Output the (X, Y) coordinate of the center of the cell containing the given text.  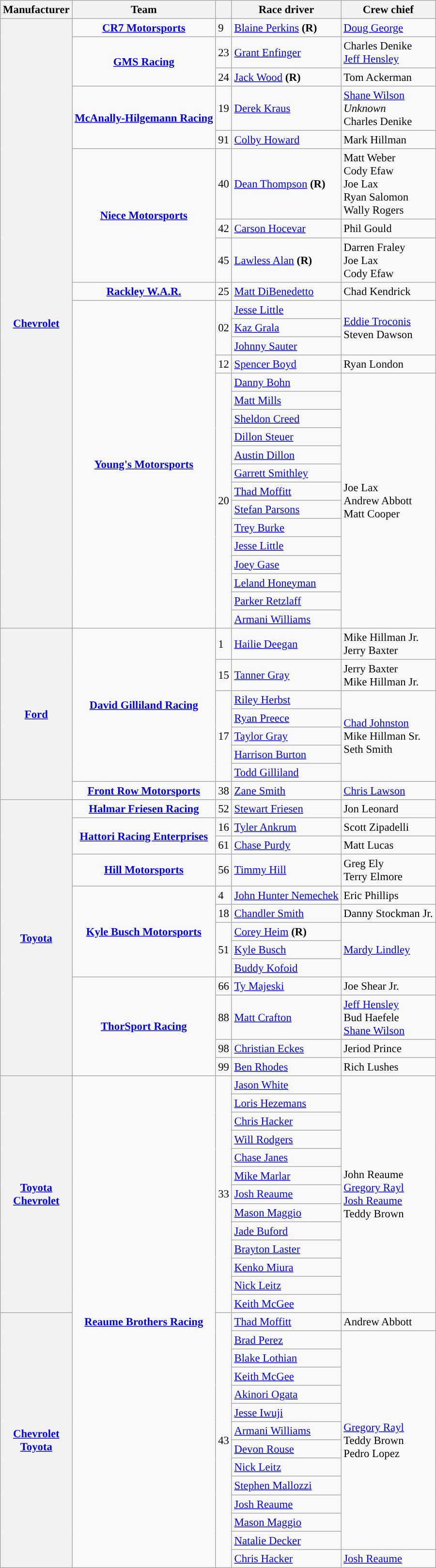
Kaz Grala (286, 327)
Jerry Baxter Mike Hillman Jr. (389, 675)
Chevrolet (36, 324)
Ryan Preece (286, 718)
Manufacturer (36, 10)
Chad Johnston Mike Hillman Sr. Seth Smith (389, 736)
Riley Herbst (286, 700)
18 (224, 913)
Brayton Laster (286, 1249)
David Gilliland Racing (144, 705)
Race driver (286, 10)
Ford (36, 714)
56 (224, 870)
Natalie Decker (286, 1540)
42 (224, 229)
Matt Mills (286, 401)
Ryan London (389, 364)
20 (224, 500)
Reaume Brothers Racing (144, 1321)
Kyle Busch Motorsports (144, 931)
Parker Retzlaff (286, 601)
Johnny Sauter (286, 346)
Matt Crafton (286, 1017)
Eric Phillips (389, 895)
16 (224, 827)
CR7 Motorsports (144, 28)
91 (224, 140)
Jason White (286, 1085)
Mardy Lindley (389, 949)
Christian Eckes (286, 1049)
19 (224, 109)
Corey Heim (R) (286, 931)
Chandler Smith (286, 913)
Timmy Hill (286, 870)
33 (224, 1195)
Front Row Motorsports (144, 791)
Gregory Rayl Teddy Brown Pedro Lopez (389, 1440)
Greg Ely Terry Elmore (389, 870)
Shane Wilson Unknown Charles Denike (389, 109)
Sheldon Creed (286, 419)
15 (224, 675)
Harrison Burton (286, 755)
Hill Motorsports (144, 870)
Stewart Friesen (286, 809)
Garrett Smithley (286, 473)
17 (224, 736)
Kenko Miura (286, 1267)
Scott Zipadelli (389, 827)
Darren Fraley Joe Lax Cody Efaw (389, 260)
Kyle Busch (286, 949)
Phil Gould (389, 229)
Charles Denike Jeff Hensley (389, 52)
02 (224, 327)
Chad Kendrick (389, 291)
Brad Perez (286, 1340)
Tanner Gray (286, 675)
Niece Motorsports (144, 216)
98 (224, 1049)
Eddie Troconis Steven Dawson (389, 327)
Tom Ackerman (389, 78)
51 (224, 949)
Todd Gilliland (286, 773)
Mark Hillman (389, 140)
Jeff Hensley Bud Haefele Shane Wilson (389, 1017)
Hailie Deegan (286, 644)
45 (224, 260)
Mike Marlar (286, 1176)
Matt Weber Cody Efaw Joe Lax Ryan Salomon Wally Rogers (389, 185)
Ty Majeski (286, 986)
Dillon Steuer (286, 437)
John Reaume Gregory Rayl Josh Reaume Teddy Brown (389, 1195)
12 (224, 364)
Chase Purdy (286, 845)
Crew chief (389, 10)
Matt Lucas (389, 845)
Devon Rouse (286, 1449)
Carson Hocevar (286, 229)
Lawless Alan (R) (286, 260)
24 (224, 78)
Jack Wood (R) (286, 78)
88 (224, 1017)
Chase Janes (286, 1158)
John Hunter Nemechek (286, 895)
Jeriod Prince (389, 1049)
Chevrolet Toyota (36, 1440)
Young's Motorsports (144, 464)
Grant Enfinger (286, 52)
Zane Smith (286, 791)
9 (224, 28)
1 (224, 644)
Danny Bohn (286, 382)
Rackley W.A.R. (144, 291)
23 (224, 52)
Joe Shear Jr. (389, 986)
25 (224, 291)
40 (224, 185)
Loris Hezemans (286, 1103)
Team (144, 10)
66 (224, 986)
Halmar Friesen Racing (144, 809)
4 (224, 895)
Leland Honeyman (286, 583)
McAnally-Hilgemann Racing (144, 117)
Derek Kraus (286, 109)
Ben Rhodes (286, 1067)
Jade Buford (286, 1231)
Buddy Kofoid (286, 968)
Joe Lax Andrew Abbott Matt Cooper (389, 500)
Blake Lothian (286, 1358)
61 (224, 845)
Chris Lawson (389, 791)
Austin Dillon (286, 455)
38 (224, 791)
ThorSport Racing (144, 1026)
Spencer Boyd (286, 364)
Colby Howard (286, 140)
52 (224, 809)
Toyota Chevrolet (36, 1195)
Matt DiBenedetto (286, 291)
Rich Lushes (389, 1067)
Doug George (389, 28)
Stefan Parsons (286, 510)
Stephen Mallozzi (286, 1486)
Hattori Racing Enterprises (144, 836)
Trey Burke (286, 528)
Joey Gase (286, 564)
Toyota (36, 938)
Blaine Perkins (R) (286, 28)
99 (224, 1067)
Akinori Ogata (286, 1395)
Will Rodgers (286, 1140)
GMS Racing (144, 62)
Mike Hillman Jr. Jerry Baxter (389, 644)
Jon Leonard (389, 809)
Jesse Iwuji (286, 1413)
Dean Thompson (R) (286, 185)
Taylor Gray (286, 736)
Danny Stockman Jr. (389, 913)
43 (224, 1440)
Andrew Abbott (389, 1322)
Tyler Ankrum (286, 827)
